From the cell containing the given text, extract its center point as [x, y] coordinate. 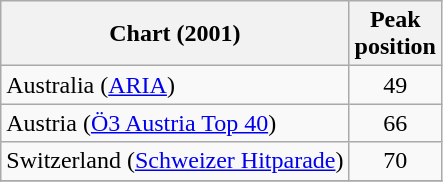
Austria (Ö3 Austria Top 40) [175, 123]
49 [395, 85]
70 [395, 161]
Switzerland (Schweizer Hitparade) [175, 161]
66 [395, 123]
Peakposition [395, 34]
Australia (ARIA) [175, 85]
Chart (2001) [175, 34]
